Return (X, Y) of the center of cell containing provided text 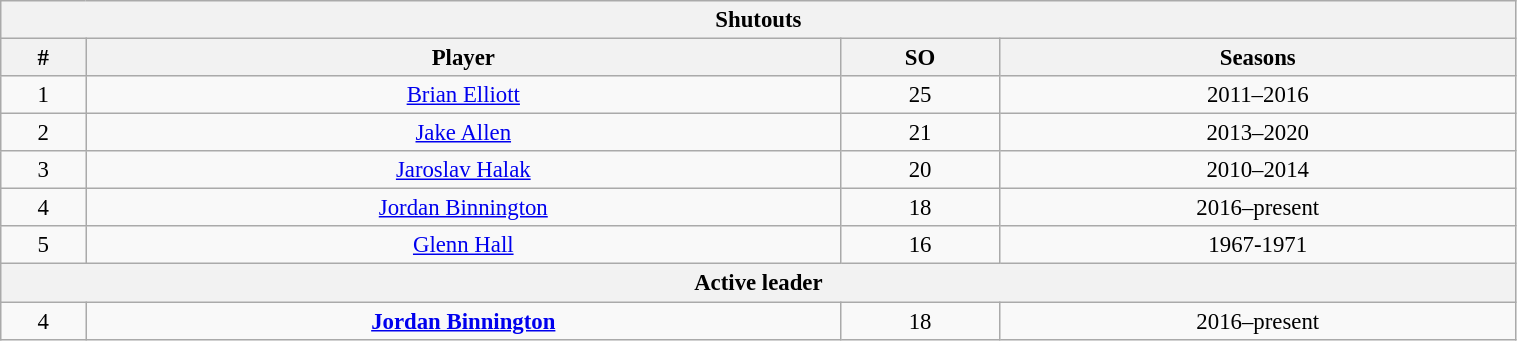
1 (44, 95)
2010–2014 (1258, 170)
2 (44, 133)
2013–2020 (1258, 133)
Jaroslav Halak (464, 170)
5 (44, 245)
16 (920, 245)
20 (920, 170)
Shutouts (758, 20)
1967-1971 (1258, 245)
Glenn Hall (464, 245)
Player (464, 58)
Brian Elliott (464, 95)
2011–2016 (1258, 95)
Jake Allen (464, 133)
21 (920, 133)
SO (920, 58)
25 (920, 95)
Active leader (758, 283)
3 (44, 170)
# (44, 58)
Seasons (1258, 58)
